Extract the (X, Y) coordinate from the center of the cell holding the provided text.  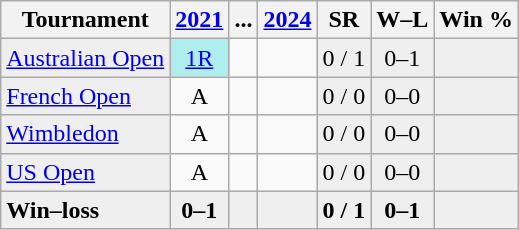
Tournament (86, 20)
US Open (86, 172)
SR (344, 20)
Win–loss (86, 210)
1R (200, 58)
... (244, 20)
2021 (200, 20)
Australian Open (86, 58)
W–L (402, 20)
Win % (476, 20)
Wimbledon (86, 134)
French Open (86, 96)
2024 (288, 20)
